Detect which cell encompasses the target text, then output its (X, Y) center coordinate. 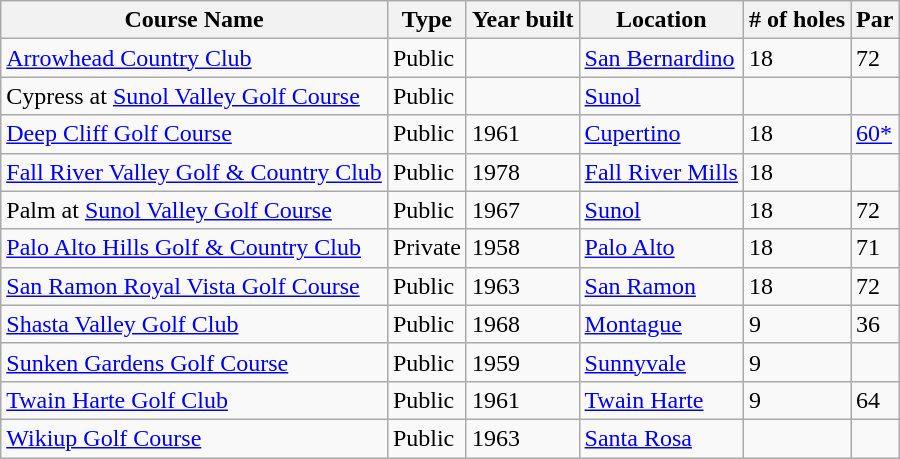
Sunnyvale (661, 362)
Shasta Valley Golf Club (194, 324)
Twain Harte (661, 400)
Deep Cliff Golf Course (194, 134)
Palm at Sunol Valley Golf Course (194, 210)
Course Name (194, 20)
1967 (522, 210)
Type (426, 20)
Par (875, 20)
Private (426, 248)
# of holes (796, 20)
71 (875, 248)
64 (875, 400)
Sunken Gardens Golf Course (194, 362)
Twain Harte Golf Club (194, 400)
1978 (522, 172)
Fall River Valley Golf & Country Club (194, 172)
Fall River Mills (661, 172)
Location (661, 20)
60* (875, 134)
San Ramon Royal Vista Golf Course (194, 286)
36 (875, 324)
1968 (522, 324)
Wikiup Golf Course (194, 438)
1959 (522, 362)
San Bernardino (661, 58)
Year built (522, 20)
Palo Alto Hills Golf & Country Club (194, 248)
Santa Rosa (661, 438)
Cupertino (661, 134)
Palo Alto (661, 248)
Cypress at Sunol Valley Golf Course (194, 96)
Arrowhead Country Club (194, 58)
1958 (522, 248)
San Ramon (661, 286)
Montague (661, 324)
